Determine the (X, Y) coordinate at the center of the cell enclosing the given text.  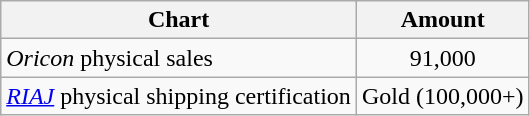
Amount (442, 20)
Chart (179, 20)
91,000 (442, 58)
RIAJ physical shipping certification (179, 96)
Oricon physical sales (179, 58)
Gold (100,000+) (442, 96)
